Search for the cell housing the specified text and yield its [X, Y] center coordinate. 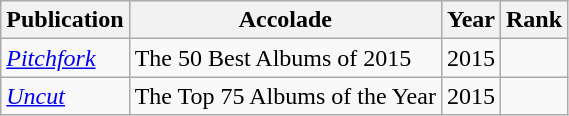
Pitchfork [65, 58]
Uncut [65, 96]
Publication [65, 20]
The 50 Best Albums of 2015 [285, 58]
The Top 75 Albums of the Year [285, 96]
Rank [534, 20]
Accolade [285, 20]
Year [470, 20]
